Scan for the cell matching the given text and deliver its [x, y] coordinate at center. 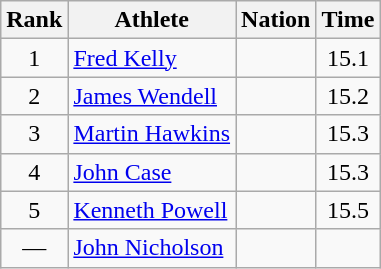
Kenneth Powell [152, 210]
Nation [276, 20]
2 [34, 96]
5 [34, 210]
John Nicholson [152, 248]
15.2 [348, 96]
Time [348, 20]
John Case [152, 172]
Athlete [152, 20]
1 [34, 58]
15.1 [348, 58]
Fred Kelly [152, 58]
Martin Hawkins [152, 134]
4 [34, 172]
15.5 [348, 210]
— [34, 248]
3 [34, 134]
Rank [34, 20]
James Wendell [152, 96]
